Pinpoint the cell where the given text exists, returning its [x, y] midpoint coordinate. 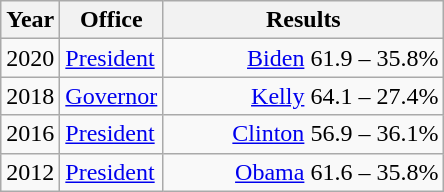
Biden 61.9 – 35.8% [304, 58]
2012 [30, 172]
Clinton 56.9 – 36.1% [304, 134]
2018 [30, 96]
Year [30, 20]
Obama 61.6 – 35.8% [304, 172]
Kelly 64.1 – 27.4% [304, 96]
Governor [112, 96]
Results [304, 20]
2016 [30, 134]
2020 [30, 58]
Office [112, 20]
